Provide the [x, y] coordinate of the cell's center where the given text is located.  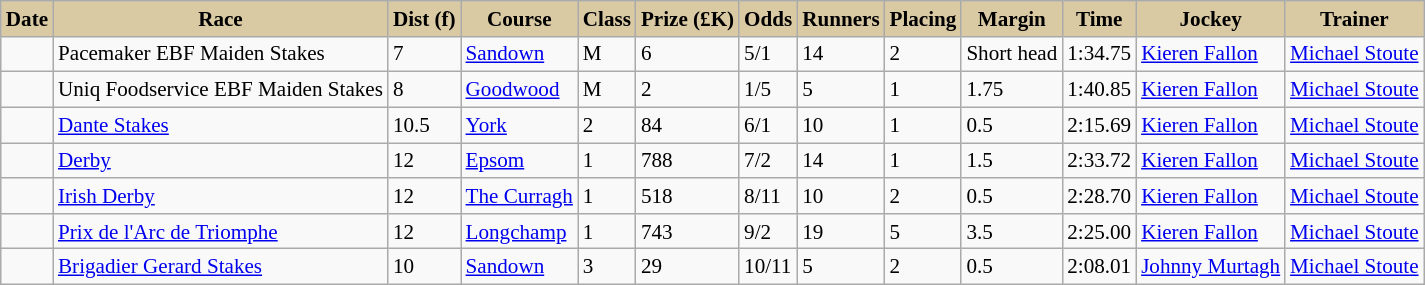
84 [688, 124]
Prix de l'Arc de Triomphe [220, 230]
Johnny Murtagh [1210, 266]
Longchamp [520, 230]
7 [424, 54]
6/1 [768, 124]
Dist (f) [424, 18]
Epsom [520, 160]
1/5 [768, 90]
Class [607, 18]
Date [27, 18]
1:34.75 [1099, 54]
2:33.72 [1099, 160]
The Curragh [520, 196]
Pacemaker EBF Maiden Stakes [220, 54]
Placing [924, 18]
Course [520, 18]
3.5 [1012, 230]
6 [688, 54]
Margin [1012, 18]
10.5 [424, 124]
5/1 [768, 54]
2:25.00 [1099, 230]
Odds [768, 18]
Runners [840, 18]
518 [688, 196]
Dante Stakes [220, 124]
2:08.01 [1099, 266]
Trainer [1354, 18]
2:28.70 [1099, 196]
2:15.69 [1099, 124]
Irish Derby [220, 196]
Brigadier Gerard Stakes [220, 266]
743 [688, 230]
8 [424, 90]
Goodwood [520, 90]
3 [607, 266]
10/11 [768, 266]
Derby [220, 160]
Jockey [1210, 18]
Time [1099, 18]
Prize (£K) [688, 18]
1.75 [1012, 90]
8/11 [768, 196]
29 [688, 266]
19 [840, 230]
788 [688, 160]
Uniq Foodservice EBF Maiden Stakes [220, 90]
1:40.85 [1099, 90]
Short head [1012, 54]
1.5 [1012, 160]
9/2 [768, 230]
Race [220, 18]
7/2 [768, 160]
York [520, 124]
